Detect which cell encompasses the target text, then output its [X, Y] center coordinate. 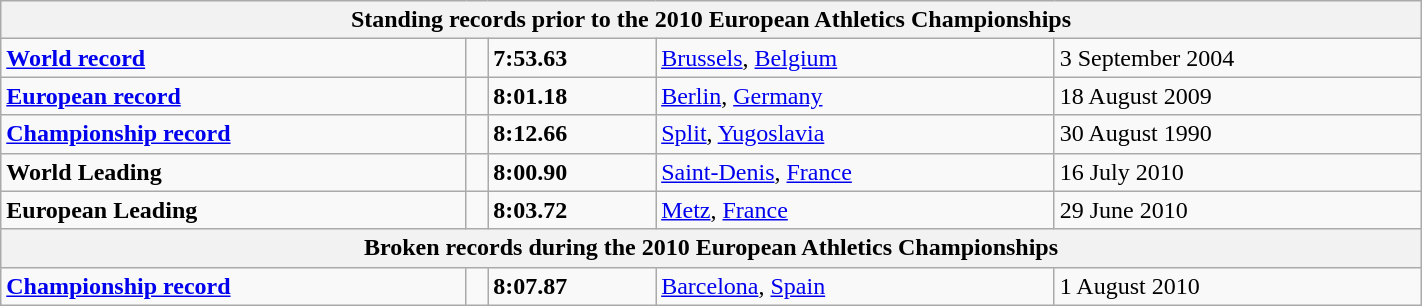
World Leading [234, 172]
8:00.90 [572, 172]
16 July 2010 [1238, 172]
8:01.18 [572, 96]
Broken records during the 2010 European Athletics Championships [711, 248]
8:12.66 [572, 134]
European Leading [234, 210]
3 September 2004 [1238, 58]
Metz, France [855, 210]
Saint-Denis, France [855, 172]
Split, Yugoslavia [855, 134]
Standing records prior to the 2010 European Athletics Championships [711, 20]
18 August 2009 [1238, 96]
1 August 2010 [1238, 286]
8:07.87 [572, 286]
Berlin, Germany [855, 96]
European record [234, 96]
Barcelona, Spain [855, 286]
8:03.72 [572, 210]
Brussels, Belgium [855, 58]
World record [234, 58]
29 June 2010 [1238, 210]
30 August 1990 [1238, 134]
7:53.63 [572, 58]
